For the text-containing cell, return its midpoint in (x, y) coordinate format. 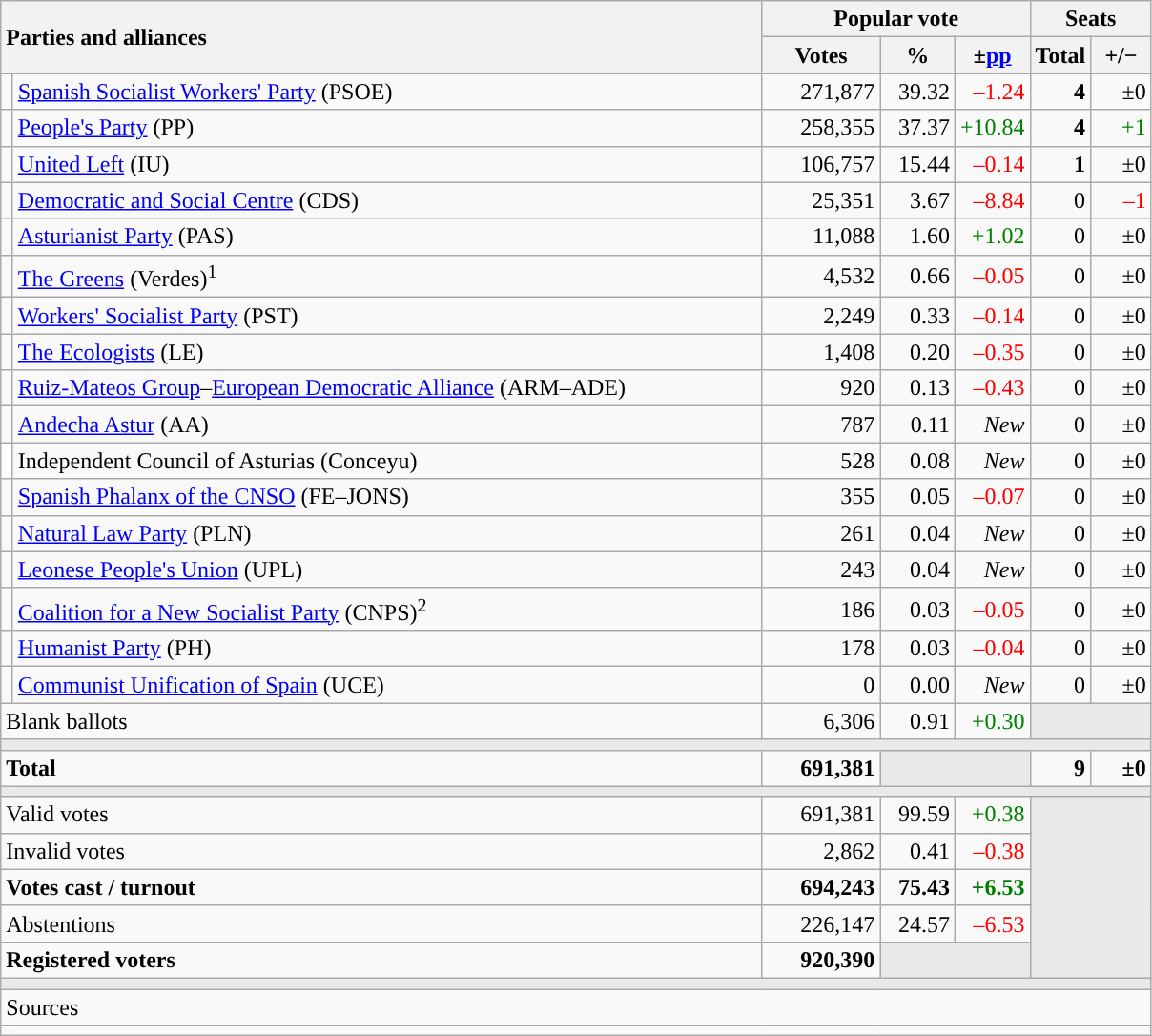
–0.35 (992, 352)
Coalition for a New Socialist Party (CNPS)2 (387, 609)
–0.43 (992, 388)
Independent Council of Asturias (Conceyu) (387, 461)
–0.04 (992, 649)
1 (1060, 164)
4,532 (821, 277)
920,390 (821, 960)
+/− (1121, 55)
0.00 (917, 685)
People's Party (PP) (387, 128)
+1 (1121, 128)
Leonese People's Union (UPL) (387, 570)
–6.53 (992, 923)
1.60 (917, 237)
Spanish Socialist Workers' Party (PSOE) (387, 92)
Abstentions (381, 923)
528 (821, 461)
+6.53 (992, 887)
0.33 (917, 316)
106,757 (821, 164)
0.20 (917, 352)
Blank ballots (381, 721)
243 (821, 570)
2,249 (821, 316)
Ruiz-Mateos Group–European Democratic Alliance (ARM–ADE) (387, 388)
±pp (992, 55)
Humanist Party (PH) (387, 649)
The Ecologists (LE) (387, 352)
Valid votes (381, 815)
Natural Law Party (PLN) (387, 533)
Democratic and Social Centre (CDS) (387, 200)
39.32 (917, 92)
0.91 (917, 721)
75.43 (917, 887)
–8.84 (992, 200)
Invalid votes (381, 851)
Sources (576, 1007)
0.66 (917, 277)
–0.07 (992, 497)
Parties and alliances (381, 37)
6,306 (821, 721)
0.11 (917, 425)
+1.02 (992, 237)
Votes (821, 55)
Registered voters (381, 960)
787 (821, 425)
United Left (IU) (387, 164)
–1 (1121, 200)
258,355 (821, 128)
Spanish Phalanx of the CNSO (FE–JONS) (387, 497)
3.67 (917, 200)
37.37 (917, 128)
0.08 (917, 461)
+10.84 (992, 128)
178 (821, 649)
0.05 (917, 497)
99.59 (917, 815)
+0.38 (992, 815)
15.44 (917, 164)
Votes cast / turnout (381, 887)
24.57 (917, 923)
226,147 (821, 923)
261 (821, 533)
0.41 (917, 851)
0.13 (917, 388)
1,408 (821, 352)
–0.38 (992, 851)
11,088 (821, 237)
Communist Unification of Spain (UCE) (387, 685)
The Greens (Verdes)1 (387, 277)
2,862 (821, 851)
Workers' Socialist Party (PST) (387, 316)
–1.24 (992, 92)
694,243 (821, 887)
920 (821, 388)
25,351 (821, 200)
9 (1060, 768)
Popular vote (896, 19)
% (917, 55)
186 (821, 609)
271,877 (821, 92)
Asturianist Party (PAS) (387, 237)
Seats (1091, 19)
+0.30 (992, 721)
Andecha Astur (AA) (387, 425)
355 (821, 497)
